Return the (x, y) coordinate for the center point of the cell that contains the specified text.  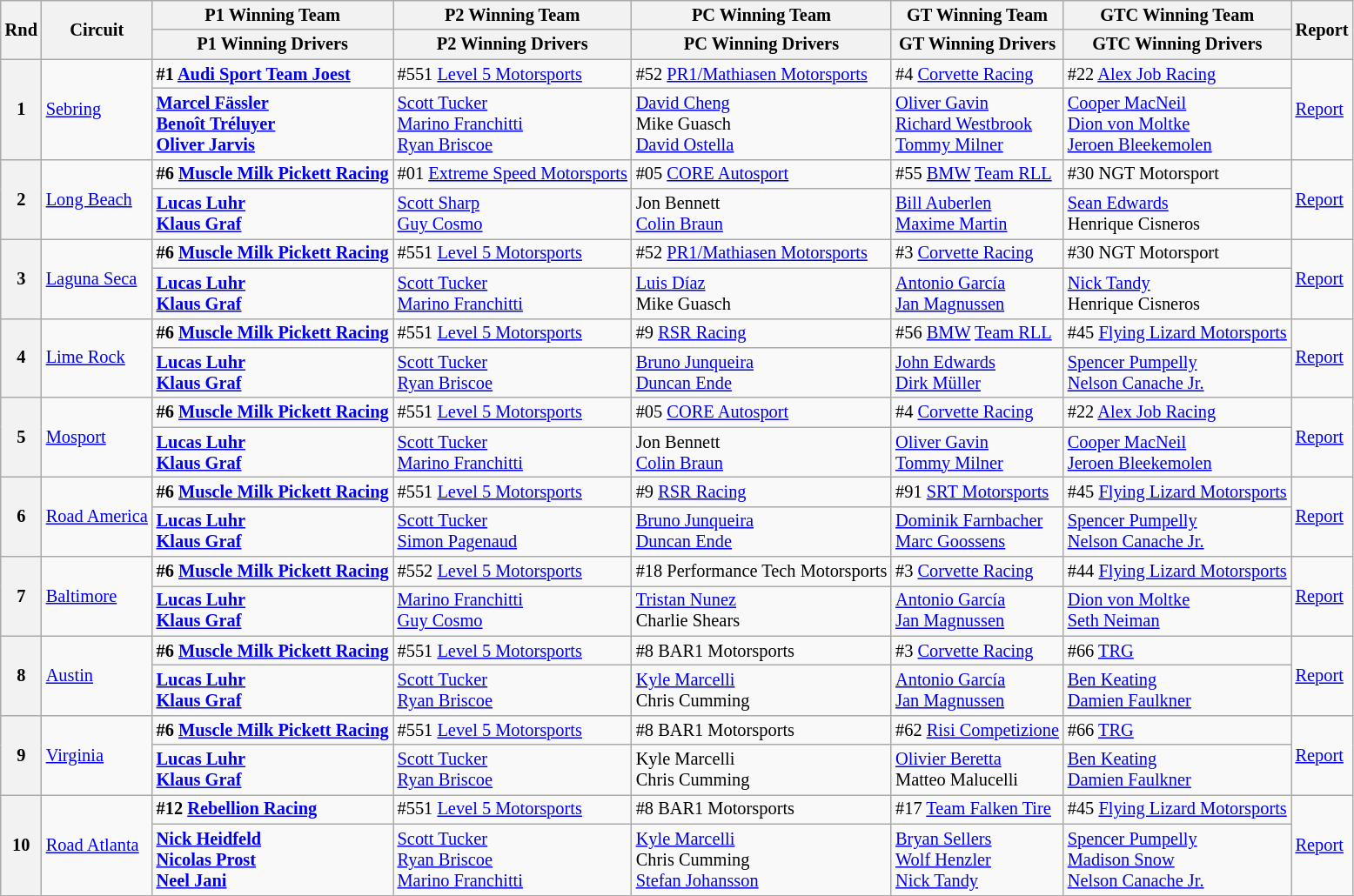
#56 BMW Team RLL (977, 333)
PC Winning Drivers (761, 44)
1 (21, 110)
Dominik Farnbacher Marc Goossens (977, 532)
#44 Flying Lizard Motorsports (1177, 572)
Marino Franchitti Guy Cosmo (513, 611)
Cooper MacNeil Dion von Moltke Jeroen Bleekemolen (1177, 124)
Nick Heidfeld Nicolas Prost Neel Jani (273, 859)
P1 Winning Drivers (273, 44)
Bryan Sellers Wolf Henzler Nick Tandy (977, 859)
10 (21, 844)
Road Atlanta (97, 844)
6 (21, 517)
3 (21, 278)
8 (21, 675)
Scott Sharp Guy Cosmo (513, 214)
John Edwards Dirk Müller (977, 372)
P1 Winning Team (273, 15)
Baltimore (97, 597)
Virginia (97, 755)
Luis Díaz Mike Guasch (761, 293)
GTC Winning Drivers (1177, 44)
Scott Tucker Simon Pagenaud (513, 532)
Mosport (97, 437)
Sebring (97, 110)
#55 BMW Team RLL (977, 174)
Rnd (21, 30)
Spencer Pumpelly Madison Snow Nelson Canache Jr. (1177, 859)
Circuit (97, 30)
Tristan Nunez Charlie Shears (761, 611)
#18 Performance Tech Motorsports (761, 572)
Long Beach (97, 198)
Austin (97, 675)
9 (21, 755)
Bill Auberlen Maxime Martin (977, 214)
Cooper MacNeil Jeroen Bleekemolen (1177, 452)
GT Winning Team (977, 15)
GTC Winning Team (1177, 15)
Oliver Gavin Tommy Milner (977, 452)
Nick Tandy Henrique Cisneros (1177, 293)
Lime Rock (97, 358)
PC Winning Team (761, 15)
7 (21, 597)
Scott Tucker Marino Franchitti Ryan Briscoe (513, 124)
#91 SRT Motorsports (977, 491)
Oliver Gavin Richard Westbrook Tommy Milner (977, 124)
Road America (97, 517)
P2 Winning Drivers (513, 44)
Olivier Beretta Matteo Malucelli (977, 770)
Kyle Marcelli Chris Cumming Stefan Johansson (761, 859)
#1 Audi Sport Team Joest (273, 74)
GT Winning Drivers (977, 44)
4 (21, 358)
#62 Risi Competizione (977, 730)
#12 Rebellion Racing (273, 809)
5 (21, 437)
David Cheng Mike Guasch David Ostella (761, 124)
#17 Team Falken Tire (977, 809)
Scott Tucker Ryan Briscoe Marino Franchitti (513, 859)
2 (21, 198)
P2 Winning Team (513, 15)
Laguna Seca (97, 278)
Sean Edwards Henrique Cisneros (1177, 214)
Dion von Moltke Seth Neiman (1177, 611)
Marcel Fässler Benoît Tréluyer Oliver Jarvis (273, 124)
#552 Level 5 Motorsports (513, 572)
#01 Extreme Speed Motorsports (513, 174)
